Scan for the cell matching the given text and deliver its (x, y) coordinate at center. 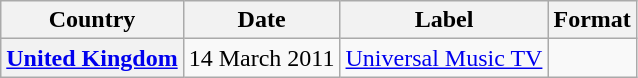
United Kingdom (92, 58)
Universal Music TV (444, 58)
Country (92, 20)
14 March 2011 (262, 58)
Label (444, 20)
Date (262, 20)
Format (592, 20)
